From the cell containing the given text, extract its center point as [x, y] coordinate. 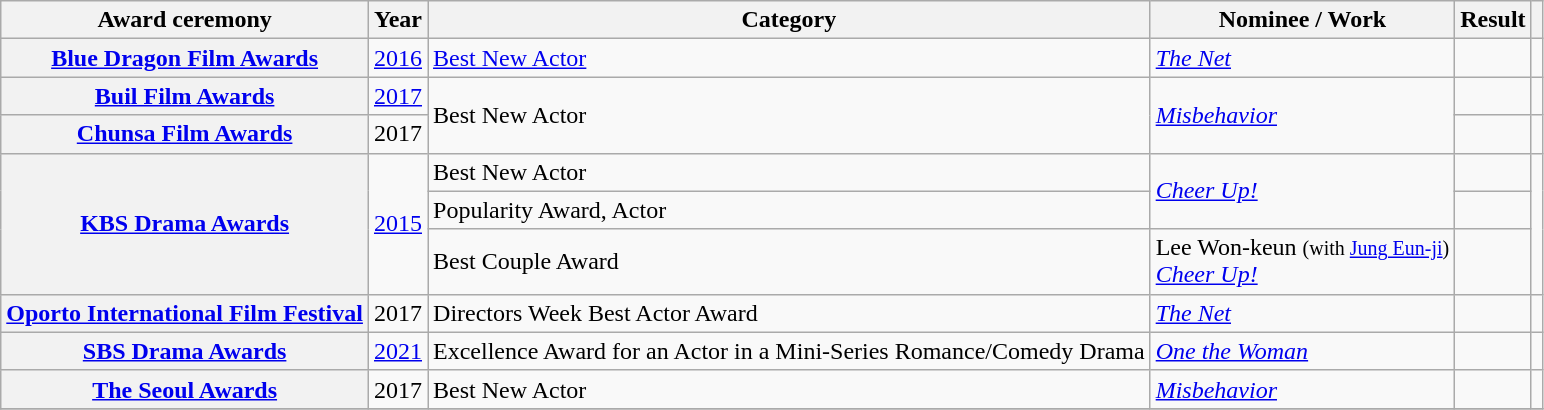
2016 [398, 58]
Cheer Up! [1302, 191]
Popularity Award, Actor [790, 210]
Excellence Award for an Actor in a Mini-Series Romance/Comedy Drama [790, 351]
Blue Dragon Film Awards [185, 58]
2021 [398, 351]
KBS Drama Awards [185, 224]
Category [790, 20]
Nominee / Work [1302, 20]
Year [398, 20]
Buil Film Awards [185, 96]
Best Couple Award [790, 262]
SBS Drama Awards [185, 351]
The Seoul Awards [185, 389]
Award ceremony [185, 20]
Result [1493, 20]
Directors Week Best Actor Award [790, 313]
2015 [398, 224]
Lee Won-keun (with Jung Eun-ji) Cheer Up! [1302, 262]
Chunsa Film Awards [185, 134]
One the Woman [1302, 351]
Oporto International Film Festival [185, 313]
